Determine the [x, y] coordinate at the center of the cell enclosing the given text.  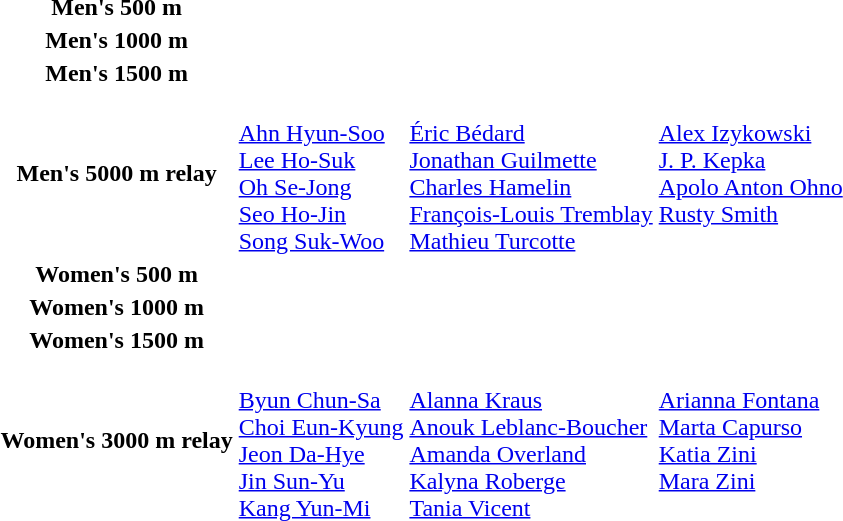
Éric BédardJonathan Guilmette Charles Hamelin François-Louis Tremblay Mathieu Turcotte [531, 174]
Ahn Hyun-SooLee Ho-SukOh Se-Jong Seo Ho-JinSong Suk-Woo [321, 174]
